Locate the cell with the specified text and output its (x, y) center coordinate. 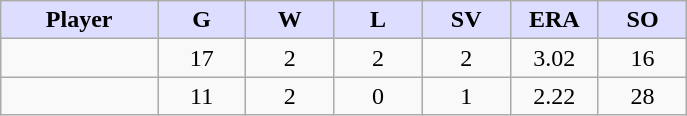
Player (80, 20)
28 (642, 96)
W (290, 20)
SV (466, 20)
G (202, 20)
2.22 (554, 96)
3.02 (554, 58)
SO (642, 20)
17 (202, 58)
1 (466, 96)
11 (202, 96)
L (378, 20)
0 (378, 96)
ERA (554, 20)
16 (642, 58)
